Capture the cell that displays the provided text and extract its (X, Y) central coordinate. 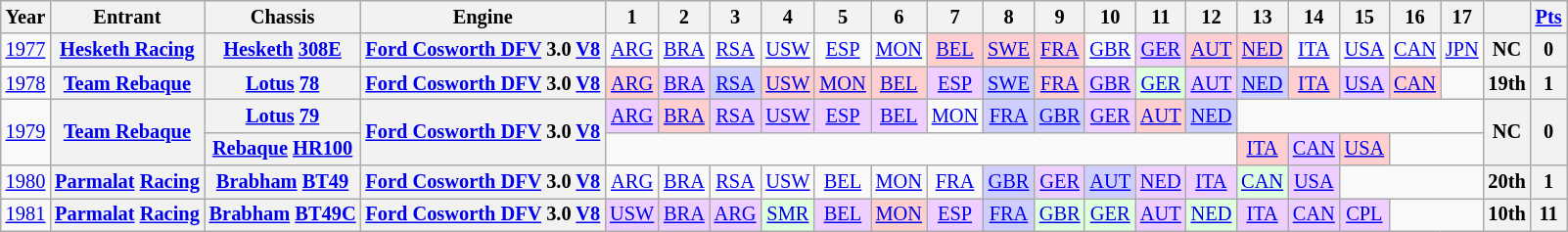
4 (787, 17)
20th (1506, 182)
7 (955, 17)
3 (736, 17)
JPN (1462, 50)
15 (1364, 17)
17 (1462, 17)
1977 (25, 50)
16 (1415, 17)
Chassis (283, 17)
6 (899, 17)
Brabham BT49C (283, 214)
9 (1060, 17)
10th (1506, 214)
1978 (25, 83)
CPL (1364, 214)
1979 (25, 131)
Engine (483, 17)
10 (1110, 17)
Lotus 78 (283, 83)
Year (25, 17)
Rebaque HR100 (283, 149)
Pts (1548, 17)
8 (1008, 17)
5 (842, 17)
Brabham BT49 (283, 182)
19th (1506, 83)
Hesketh 308E (283, 50)
SMR (787, 214)
1980 (25, 182)
2 (684, 17)
1981 (25, 214)
Lotus 79 (283, 116)
12 (1212, 17)
Entrant (127, 17)
Hesketh Racing (127, 50)
14 (1314, 17)
13 (1263, 17)
